Search for the cell housing the specified text and yield its [x, y] center coordinate. 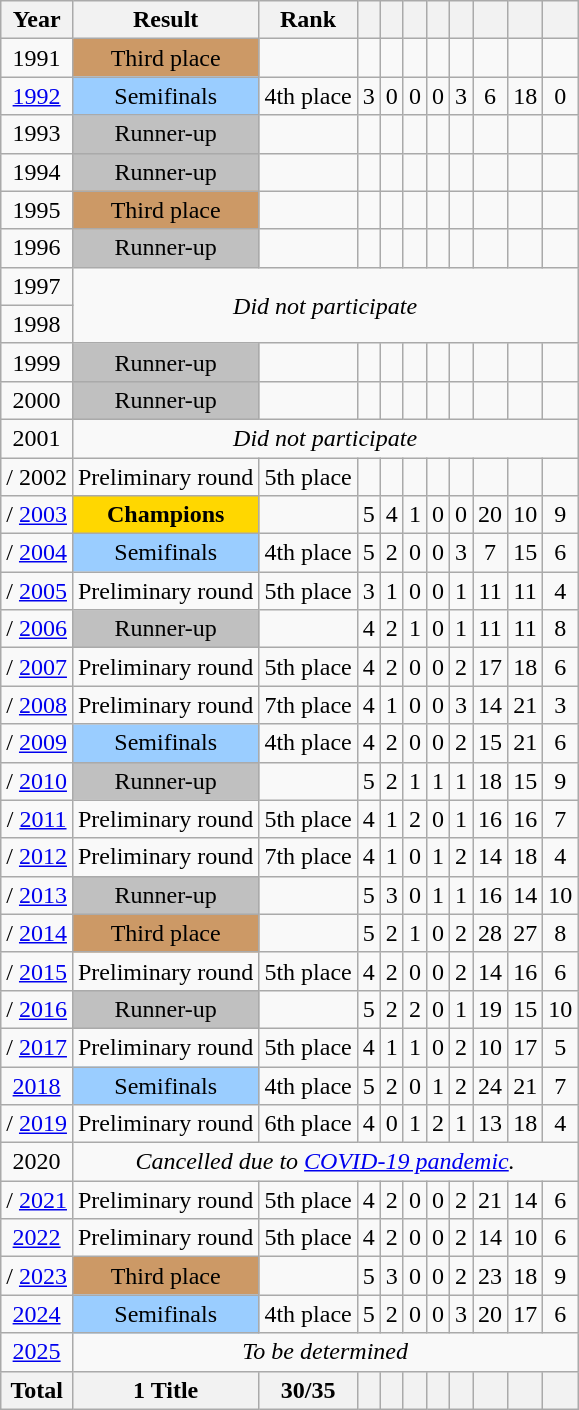
24 [490, 1085]
/ 2006 [37, 629]
/ 2016 [37, 1009]
2018 [37, 1085]
/ 2011 [37, 819]
1991 [37, 58]
/ 2012 [37, 857]
Result [165, 20]
/ 2015 [37, 971]
13 [490, 1124]
2022 [37, 1238]
Year [37, 20]
1996 [37, 248]
2025 [37, 1352]
1994 [37, 172]
To be determined [324, 1352]
/ 2013 [37, 895]
1998 [37, 324]
/ 2017 [37, 1047]
/ 2003 [37, 515]
2024 [37, 1314]
/ 2009 [37, 743]
2001 [37, 438]
Champions [165, 515]
6th place [308, 1124]
1992 [37, 96]
27 [526, 933]
1997 [37, 286]
28 [490, 933]
23 [490, 1276]
/ 2023 [37, 1276]
/ 2005 [37, 591]
19 [490, 1009]
/ 2002 [37, 477]
30/35 [308, 1390]
1999 [37, 362]
Total [37, 1390]
1995 [37, 210]
/ 2014 [37, 933]
Cancelled due to COVID-19 pandemic. [324, 1162]
/ 2008 [37, 705]
/ 2004 [37, 553]
Rank [308, 20]
/ 2021 [37, 1200]
1 Title [165, 1390]
/ 2007 [37, 667]
1993 [37, 134]
2000 [37, 400]
2020 [37, 1162]
/ 2019 [37, 1124]
/ 2010 [37, 781]
